Output the [x, y] coordinate of the center of the cell containing the given text.  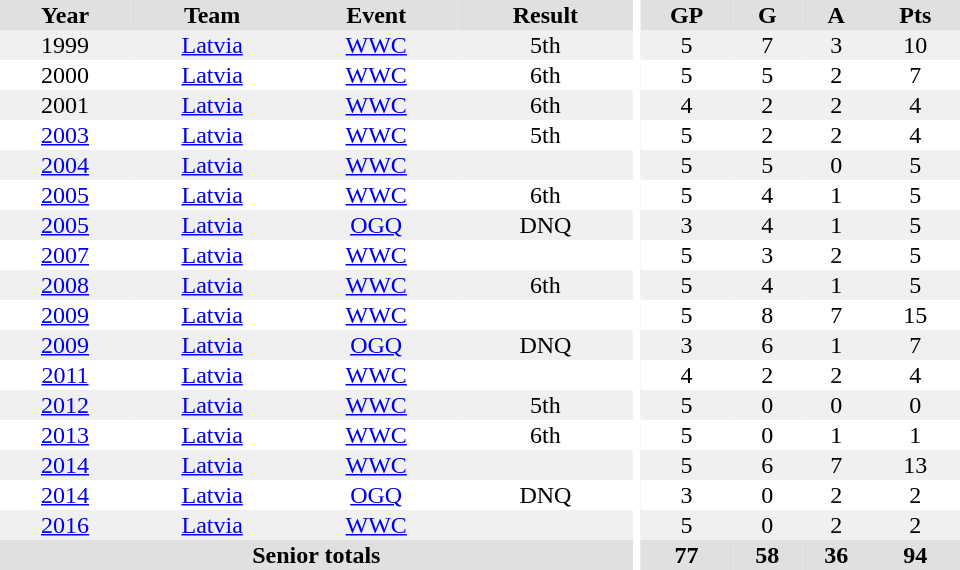
13 [916, 465]
8 [768, 315]
58 [768, 555]
2000 [65, 75]
Result [545, 15]
Pts [916, 15]
77 [686, 555]
2016 [65, 525]
2013 [65, 435]
2003 [65, 135]
Team [212, 15]
2004 [65, 165]
36 [836, 555]
2001 [65, 105]
1999 [65, 45]
2012 [65, 405]
10 [916, 45]
2008 [65, 285]
Event [376, 15]
94 [916, 555]
A [836, 15]
2007 [65, 255]
Senior totals [316, 555]
2011 [65, 375]
GP [686, 15]
15 [916, 315]
Year [65, 15]
G [768, 15]
